For the text-containing cell, return its midpoint in (x, y) coordinate format. 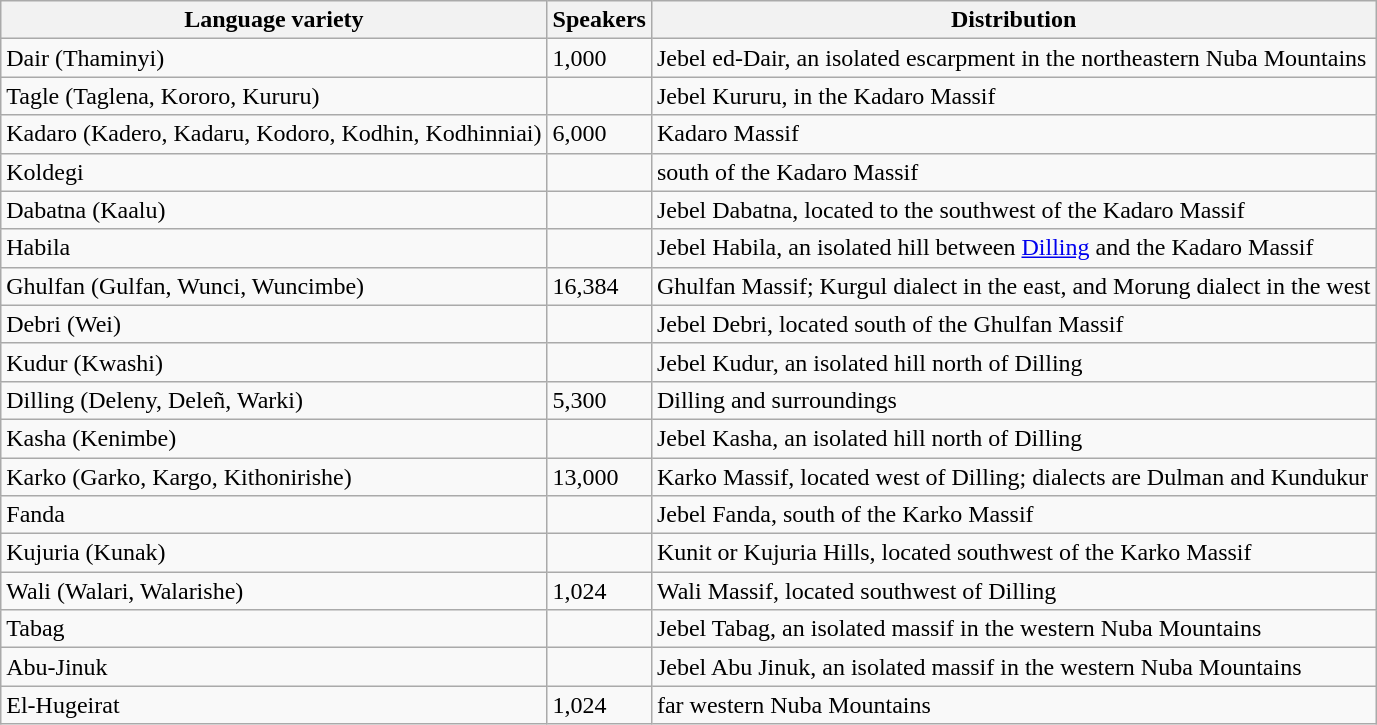
Jebel Dabatna, located to the southwest of the Kadaro Massif (1013, 210)
Debri (Wei) (274, 324)
Distribution (1013, 20)
Dair (Thaminyi) (274, 58)
Ghulfan Massif; Kurgul dialect in the east, and Morung dialect in the west (1013, 286)
Kudur (Kwashi) (274, 362)
Jebel Abu Jinuk, an isolated massif in the western Nuba Mountains (1013, 667)
Jebel ed-Dair, an isolated escarpment in the northeastern Nuba Mountains (1013, 58)
Dilling and surroundings (1013, 400)
Jebel Kururu, in the Kadaro Massif (1013, 96)
Jebel Debri, located south of the Ghulfan Massif (1013, 324)
Language variety (274, 20)
Ghulfan (Gulfan, Wunci, Wuncimbe) (274, 286)
Kadaro (Kadero, Kadaru, Kodoro, Kodhin, Kodhinniai) (274, 134)
Jebel Tabag, an isolated massif in the western Nuba Mountains (1013, 629)
6,000 (599, 134)
13,000 (599, 477)
El-Hugeirat (274, 705)
Tabag (274, 629)
Dabatna (Kaalu) (274, 210)
far western Nuba Mountains (1013, 705)
Habila (274, 248)
Tagle (Taglena, Kororo, Kururu) (274, 96)
Wali Massif, located southwest of Dilling (1013, 591)
1,000 (599, 58)
Dilling (Deleny, Deleñ, Warki) (274, 400)
Kasha (Kenimbe) (274, 438)
Jebel Kudur, an isolated hill north of Dilling (1013, 362)
Karko (Garko, Kargo, Kithonirishe) (274, 477)
Kujuria (Kunak) (274, 553)
Kunit or Kujuria Hills, located southwest of the Karko Massif (1013, 553)
Wali (Walari, Walarishe) (274, 591)
Koldegi (274, 172)
Jebel Kasha, an isolated hill north of Dilling (1013, 438)
Jebel Habila, an isolated hill between Dilling and the Kadaro Massif (1013, 248)
south of the Kadaro Massif (1013, 172)
5,300 (599, 400)
Jebel Fanda, south of the Karko Massif (1013, 515)
16,384 (599, 286)
Speakers (599, 20)
Kadaro Massif (1013, 134)
Abu-Jinuk (274, 667)
Karko Massif, located west of Dilling; dialects are Dulman and Kundukur (1013, 477)
Fanda (274, 515)
